Scan for the cell matching the given text and deliver its [x, y] coordinate at center. 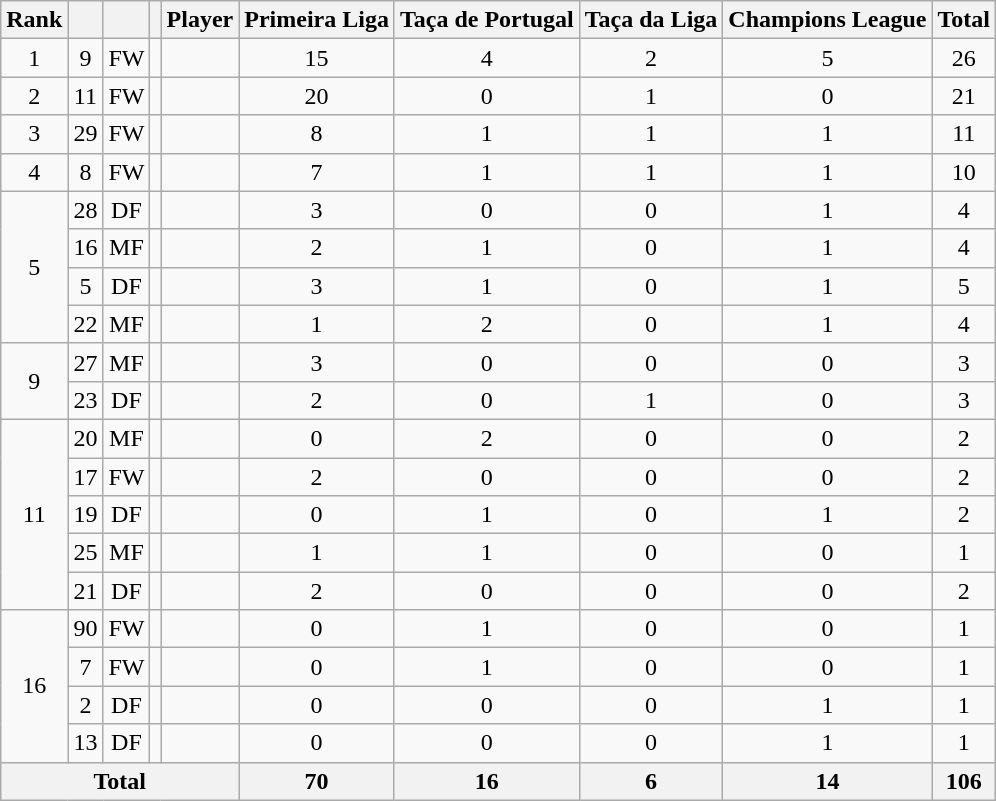
19 [86, 515]
70 [317, 781]
27 [86, 362]
6 [651, 781]
Player [200, 20]
Primeira Liga [317, 20]
Taça da Liga [651, 20]
23 [86, 400]
90 [86, 629]
26 [964, 58]
25 [86, 553]
15 [317, 58]
28 [86, 210]
17 [86, 477]
Rank [34, 20]
14 [828, 781]
Champions League [828, 20]
13 [86, 743]
Taça de Portugal [486, 20]
22 [86, 324]
29 [86, 134]
106 [964, 781]
10 [964, 172]
